Identify which cell holds the provided text, then report its [X, Y] central coordinate. 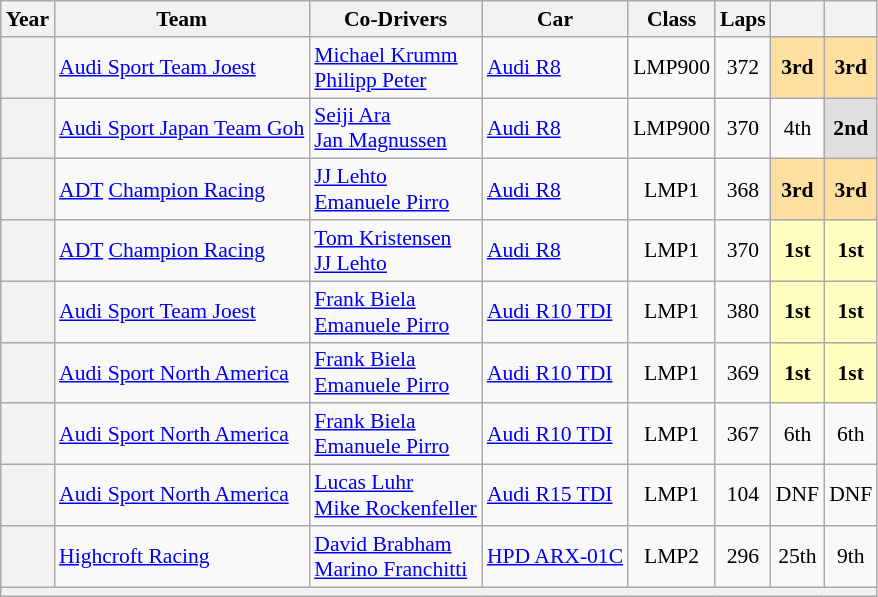
David Brabham Marino Franchitti [396, 556]
Audi R15 TDI [555, 496]
JJ Lehto Emanuele Pirro [396, 190]
Year [28, 19]
367 [743, 434]
372 [743, 68]
HPD ARX-01C [555, 556]
Highcroft Racing [182, 556]
9th [850, 556]
25th [798, 556]
Class [672, 19]
2nd [850, 128]
368 [743, 190]
Team [182, 19]
Michael Krumm Philipp Peter [396, 68]
369 [743, 372]
Co-Drivers [396, 19]
Laps [743, 19]
Tom Kristensen JJ Lehto [396, 250]
4th [798, 128]
Car [555, 19]
380 [743, 312]
104 [743, 496]
296 [743, 556]
LMP2 [672, 556]
Audi Sport Japan Team Goh [182, 128]
Seiji Ara Jan Magnussen [396, 128]
Lucas Luhr Mike Rockenfeller [396, 496]
